Pinpoint the cell where the given text exists, returning its [X, Y] midpoint coordinate. 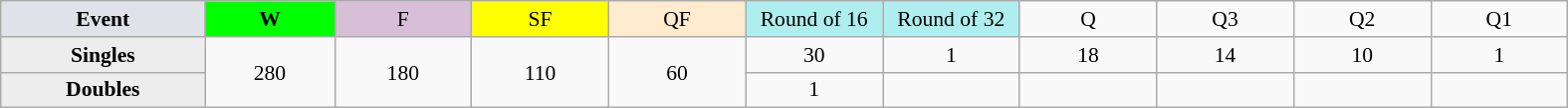
F [403, 19]
Round of 32 [951, 19]
Event [104, 19]
110 [541, 72]
Singles [104, 55]
Q1 [1499, 19]
60 [677, 72]
Doubles [104, 90]
Q3 [1226, 19]
Round of 16 [814, 19]
SF [541, 19]
10 [1362, 55]
Q [1088, 19]
30 [814, 55]
180 [403, 72]
280 [270, 72]
W [270, 19]
Q2 [1362, 19]
QF [677, 19]
14 [1226, 55]
18 [1088, 55]
